Identify which cell holds the provided text, then report its (x, y) central coordinate. 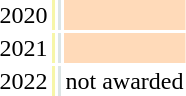
not awarded (124, 81)
